Identify which cell holds the provided text, then report its (x, y) central coordinate. 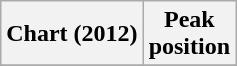
Chart (2012) (72, 34)
Peakposition (189, 34)
